Detect which cell encompasses the target text, then output its [X, Y] center coordinate. 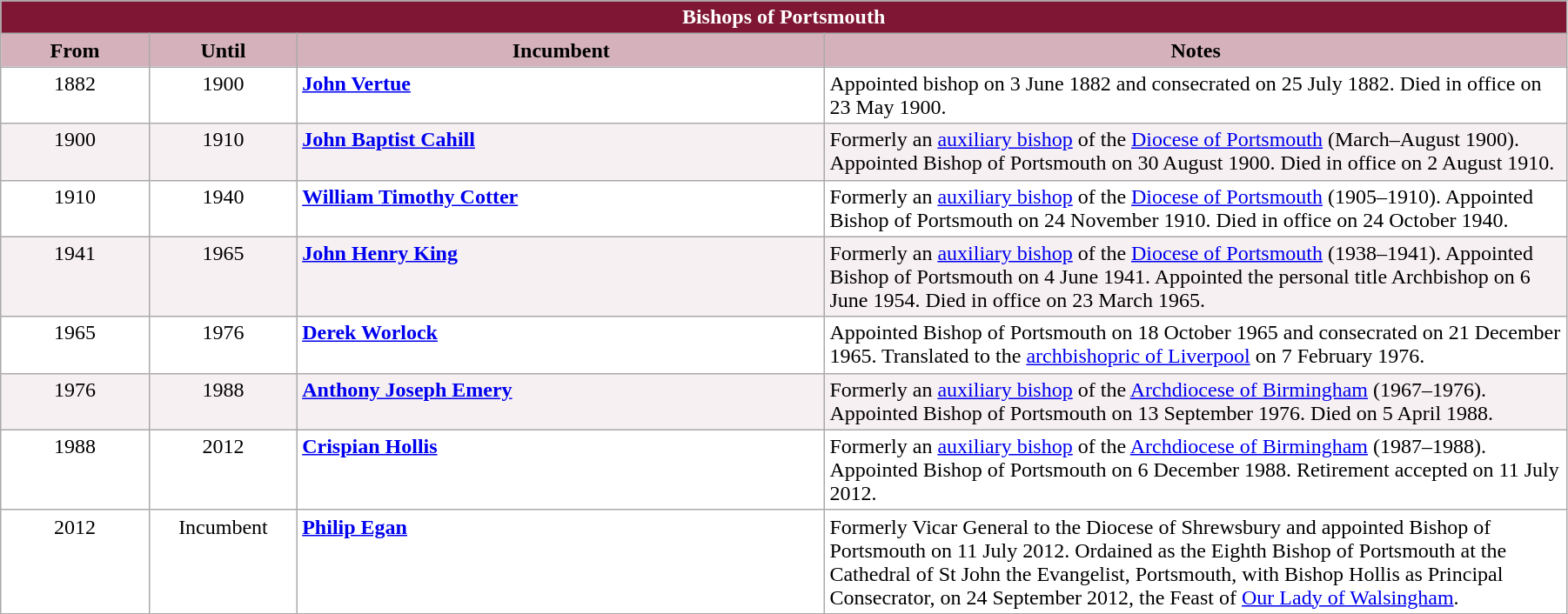
Crispian Hollis [561, 470]
Bishops of Portsmouth [784, 17]
1882 [75, 96]
Anthony Joseph Emery [561, 402]
John Baptist Cahill [561, 151]
Appointed bishop on 3 June 1882 and consecrated on 25 July 1882. Died in office on 23 May 1900. [1196, 96]
Derek Worlock [561, 344]
John Henry King [561, 277]
John Vertue [561, 96]
Until [223, 50]
1940 [223, 209]
Formerly an auxiliary bishop of the Archdiocese of Birmingham (1967–1976). Appointed Bishop of Portsmouth on 13 September 1976. Died on 5 April 1988. [1196, 402]
From [75, 50]
William Timothy Cotter [561, 209]
1941 [75, 277]
Philip Egan [561, 562]
Notes [1196, 50]
